Provide the (X, Y) coordinate of the cell's center where the given text is located.  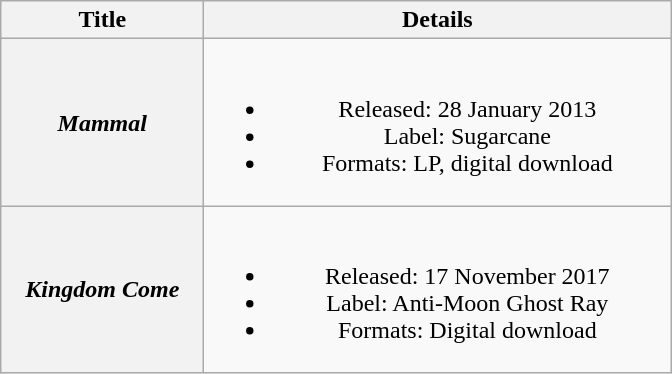
Mammal (102, 122)
Released: 17 November 2017Label: Anti-Moon Ghost RayFormats: Digital download (438, 290)
Released: 28 January 2013Label: SugarcaneFormats: LP, digital download (438, 122)
Details (438, 20)
Title (102, 20)
Kingdom Come (102, 290)
